Extract the (X, Y) coordinate from the center of the cell holding the provided text.  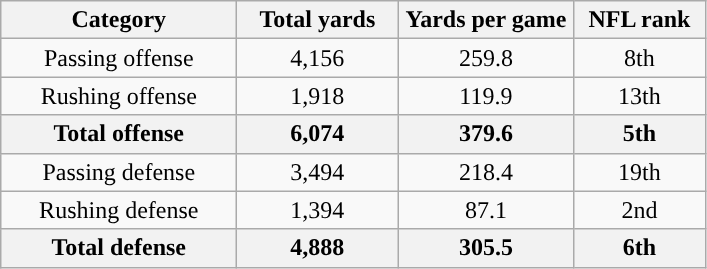
3,494 (318, 172)
Category (119, 20)
218.4 (486, 172)
6th (640, 248)
2nd (640, 210)
19th (640, 172)
259.8 (486, 58)
Rushing offense (119, 96)
379.6 (486, 134)
5th (640, 134)
Passing defense (119, 172)
Rushing defense (119, 210)
Total defense (119, 248)
119.9 (486, 96)
Yards per game (486, 20)
13th (640, 96)
4,888 (318, 248)
Total offense (119, 134)
NFL rank (640, 20)
4,156 (318, 58)
8th (640, 58)
305.5 (486, 248)
1,394 (318, 210)
1,918 (318, 96)
Passing offense (119, 58)
87.1 (486, 210)
6,074 (318, 134)
Total yards (318, 20)
